Return [X, Y] of the center of cell containing provided text 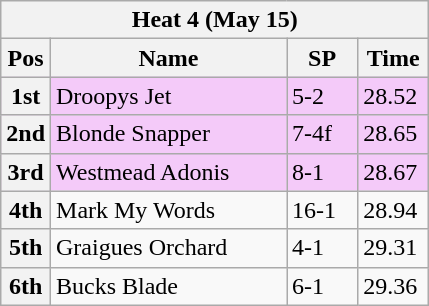
Bucks Blade [169, 286]
Westmead Adonis [169, 172]
28.65 [394, 134]
Droopys Jet [169, 96]
5th [26, 248]
Pos [26, 58]
4th [26, 210]
5-2 [322, 96]
3rd [26, 172]
2nd [26, 134]
6th [26, 286]
Blonde Snapper [169, 134]
Time [394, 58]
Heat 4 (May 15) [215, 20]
7-4f [322, 134]
4-1 [322, 248]
8-1 [322, 172]
28.67 [394, 172]
16-1 [322, 210]
SP [322, 58]
29.36 [394, 286]
28.94 [394, 210]
6-1 [322, 286]
Graigues Orchard [169, 248]
28.52 [394, 96]
29.31 [394, 248]
Name [169, 58]
1st [26, 96]
Mark My Words [169, 210]
